Identify which cell holds the provided text, then report its [X, Y] central coordinate. 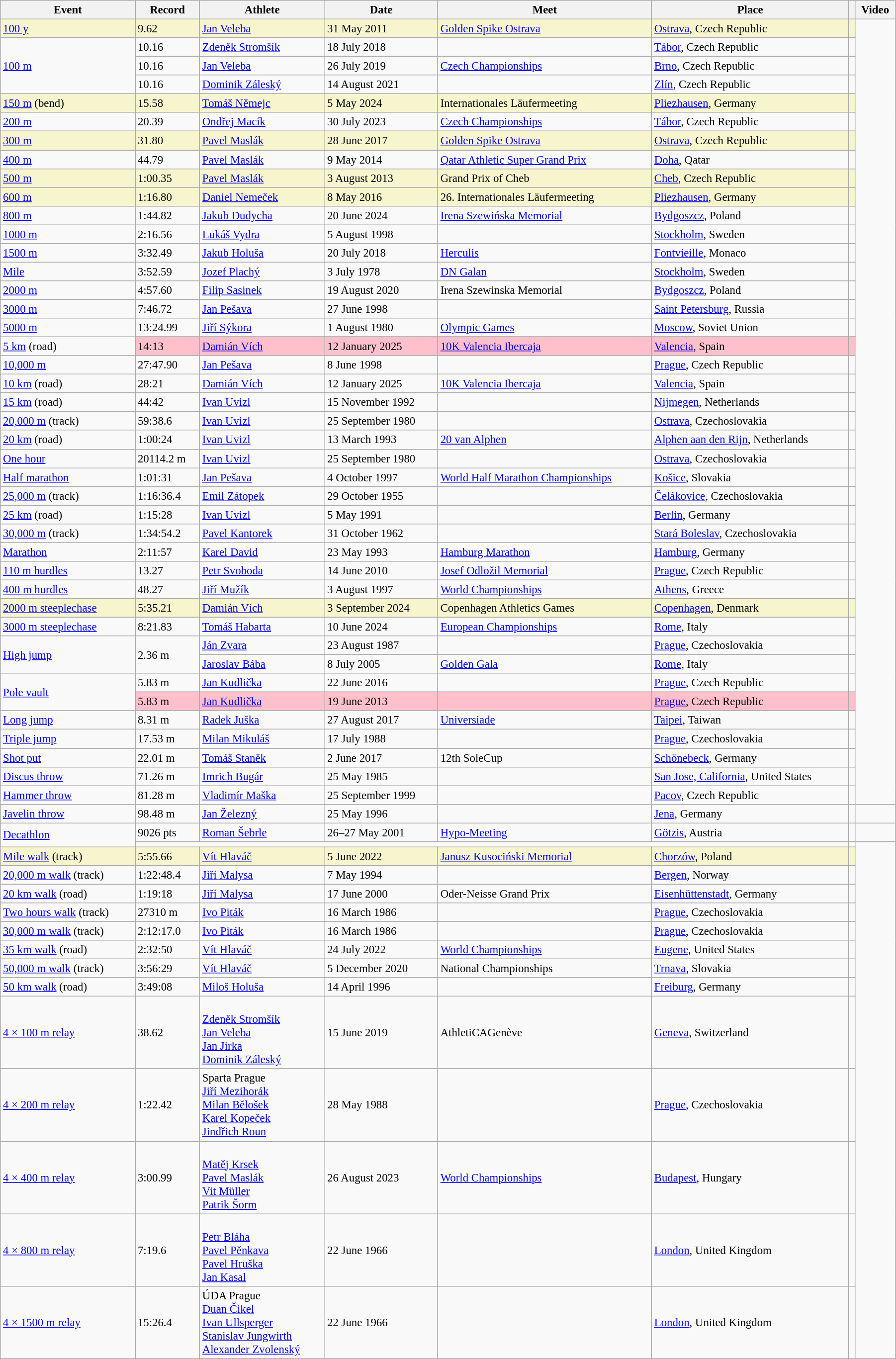
14:13 [168, 347]
23 August 1987 [381, 645]
1500 m [68, 253]
Alphen aan den Rijn, Netherlands [750, 440]
Jakub Holuša [263, 253]
14 June 2010 [381, 571]
98.48 m [168, 814]
Matěj KrsekPavel MaslákVit MüllerPatrik Šorm [263, 1178]
Götzis, Austria [750, 832]
20 June 2024 [381, 215]
30,000 m walk (track) [68, 931]
5 August 1998 [381, 234]
Geneva, Switzerland [750, 1033]
31 May 2011 [381, 29]
22 June 2016 [381, 683]
26. Internationales Läufermeeting [544, 197]
5 December 2020 [381, 969]
28 June 2017 [381, 141]
1:01:31 [168, 477]
Dominik Záleský [263, 85]
5000 m [68, 328]
San Jose, California, United States [750, 776]
20.39 [168, 122]
4:57.60 [168, 290]
Shot put [68, 758]
15:26.4 [168, 1322]
Date [381, 10]
150 m (bend) [68, 103]
Irena Szewinska Memorial [544, 290]
26 July 2019 [381, 66]
3:32.49 [168, 253]
20,000 m walk (track) [68, 875]
81.28 m [168, 795]
Olympic Games [544, 328]
Jozef Plachý [263, 272]
4 × 400 m relay [68, 1178]
1:22.42 [168, 1105]
27:47.90 [168, 365]
4 × 100 m relay [68, 1033]
2.36 m [168, 654]
29 October 1955 [381, 496]
20,000 m (track) [68, 421]
Hamburg, Germany [750, 552]
10,000 m [68, 365]
7 May 1994 [381, 875]
Hypo-Meeting [544, 832]
Fontvieille, Monaco [750, 253]
Discus throw [68, 776]
Doha, Qatar [750, 160]
200 m [68, 122]
3000 m [68, 309]
Petr Svoboda [263, 571]
Jena, Germany [750, 814]
1:16.80 [168, 197]
Copenhagen, Denmark [750, 608]
Pacov, Czech Republic [750, 795]
5 May 2024 [381, 103]
4 × 800 m relay [68, 1250]
59:38.6 [168, 421]
Grand Prix of Cheb [544, 178]
13:24.99 [168, 328]
1000 m [68, 234]
Place [750, 10]
Karel David [263, 552]
Filip Sasinek [263, 290]
28:21 [168, 384]
Tomáš Staněk [263, 758]
Internationales Läufermeeting [544, 103]
Triple jump [68, 739]
17.53 m [168, 739]
Chorzów, Poland [750, 856]
Qatar Athletic Super Grand Prix [544, 160]
25,000 m (track) [68, 496]
17 July 1988 [381, 739]
National Championships [544, 969]
Copenhagen Athletics Games [544, 608]
Petr BláhaPavel PěnkavaPavel HruškaJan Kasal [263, 1250]
3 August 1997 [381, 589]
24 July 2022 [381, 950]
Miloš Holuša [263, 987]
3000 m steeplechase [68, 627]
5 June 2022 [381, 856]
Zlín, Czech Republic [750, 85]
3:00.99 [168, 1178]
10 km (road) [68, 384]
18 July 2018 [381, 47]
Berlin, Germany [750, 515]
Eisenhüttenstadt, Germany [750, 894]
Athens, Greece [750, 589]
27 August 2017 [381, 721]
4 × 1500 m relay [68, 1322]
2:16.56 [168, 234]
19 August 2020 [381, 290]
3 August 2013 [381, 178]
15 km (road) [68, 402]
Tomáš Habarta [263, 627]
25 May 1996 [381, 814]
Brno, Czech Republic [750, 66]
Pavel Kantorek [263, 534]
Oder-Neisse Grand Prix [544, 894]
30,000 m (track) [68, 534]
Imrich Bugár [263, 776]
48.27 [168, 589]
Nijmegen, Netherlands [750, 402]
Emil Zátopek [263, 496]
19 June 2013 [381, 702]
Janusz Kusociński Memorial [544, 856]
13 March 1993 [381, 440]
2 June 2017 [381, 758]
World Half Marathon Championships [544, 477]
Moscow, Soviet Union [750, 328]
26 August 2023 [381, 1178]
Marathon [68, 552]
1:19:18 [168, 894]
Cheb, Czech Republic [750, 178]
17 June 2000 [381, 894]
9.62 [168, 29]
7:19.6 [168, 1250]
Lukáš Vydra [263, 234]
Pole vault [68, 692]
Mile [68, 272]
14 August 2021 [381, 85]
Video [875, 10]
Zdeněk StromšíkJan VelebaJan JirkaDominik Záleský [263, 1033]
3:56:29 [168, 969]
Half marathon [68, 477]
13.27 [168, 571]
20 July 2018 [381, 253]
1:00:24 [168, 440]
20 km walk (road) [68, 894]
5:35.21 [168, 608]
Saint Petersburg, Russia [750, 309]
Trnava, Slovakia [750, 969]
Budapest, Hungary [750, 1178]
Stará Boleslav, Czechoslovakia [750, 534]
31.80 [168, 141]
26–27 May 2001 [381, 832]
20114.2 m [168, 458]
ÚDA PragueDuan ČikelIvan UllspergerStanislav JungwirthAlexander Zvolenský [263, 1322]
8.31 m [168, 721]
8 May 2016 [381, 197]
5 May 1991 [381, 515]
110 m hurdles [68, 571]
1:34:54.2 [168, 534]
50 km walk (road) [68, 987]
27 June 1998 [381, 309]
25 September 1999 [381, 795]
20 van Alphen [544, 440]
25 km (road) [68, 515]
50,000 m walk (track) [68, 969]
Jiří Sýkora [263, 328]
Bergen, Norway [750, 875]
Freiburg, Germany [750, 987]
High jump [68, 654]
23 May 1993 [381, 552]
DN Galan [544, 272]
Universiade [544, 721]
15 June 2019 [381, 1033]
Long jump [68, 721]
3:49:08 [168, 987]
Ján Zvara [263, 645]
Tomáš Němejc [263, 103]
5 km (road) [68, 347]
3 September 2024 [381, 608]
2000 m steeplechase [68, 608]
4 October 1997 [381, 477]
Eugene, United States [750, 950]
Meet [544, 10]
44:42 [168, 402]
1:16:36.4 [168, 496]
Taipei, Taiwan [750, 721]
25 May 1985 [381, 776]
20 km (road) [68, 440]
Javelin throw [68, 814]
1 August 1980 [381, 328]
12th SoleCup [544, 758]
100 y [68, 29]
8 July 2005 [381, 664]
1:00.35 [168, 178]
Event [68, 10]
7:46.72 [168, 309]
15.58 [168, 103]
400 m hurdles [68, 589]
71.26 m [168, 776]
38.62 [168, 1033]
3:52.59 [168, 272]
Josef Odložil Memorial [544, 571]
Golden Gala [544, 664]
Sparta PragueJiří MezihorákMilan BělošekKarel KopečekJindřich Roun [263, 1105]
Mile walk (track) [68, 856]
Hammer throw [68, 795]
1:44.82 [168, 215]
31 October 1962 [381, 534]
28 May 1988 [381, 1105]
One hour [68, 458]
8 June 1998 [381, 365]
2:32:50 [168, 950]
Vladimír Maška [263, 795]
Jaroslav Bába [263, 664]
2:11:57 [168, 552]
Two hours walk (track) [68, 912]
27310 m [168, 912]
22.01 m [168, 758]
Košice, Slovakia [750, 477]
1:15:28 [168, 515]
AthletiCAGenève [544, 1033]
Herculis [544, 253]
Roman Šebrle [263, 832]
10 June 2024 [381, 627]
Daniel Nemeček [263, 197]
Zdeněk Stromšík [263, 47]
Radek Juška [263, 721]
400 m [68, 160]
Ondřej Macík [263, 122]
Jakub Dudycha [263, 215]
600 m [68, 197]
Čelákovice, Czechoslovakia [750, 496]
100 m [68, 66]
14 April 1996 [381, 987]
Jan Železný [263, 814]
2000 m [68, 290]
15 November 1992 [381, 402]
9 May 2014 [381, 160]
800 m [68, 215]
44.79 [168, 160]
Schönebeck, Germany [750, 758]
30 July 2023 [381, 122]
Hamburg Marathon [544, 552]
500 m [68, 178]
European Championships [544, 627]
35 km walk (road) [68, 950]
5:55.66 [168, 856]
Irena Szewińska Memorial [544, 215]
3 July 1978 [381, 272]
9026 pts [168, 832]
Milan Mikuláš [263, 739]
8:21.83 [168, 627]
Record [168, 10]
Athlete [263, 10]
4 × 200 m relay [68, 1105]
Decathlon [68, 835]
Jiří Mužík [263, 589]
2:12:17.0 [168, 931]
1:22:48.4 [168, 875]
300 m [68, 141]
